Capture the cell that displays the provided text and extract its (x, y) central coordinate. 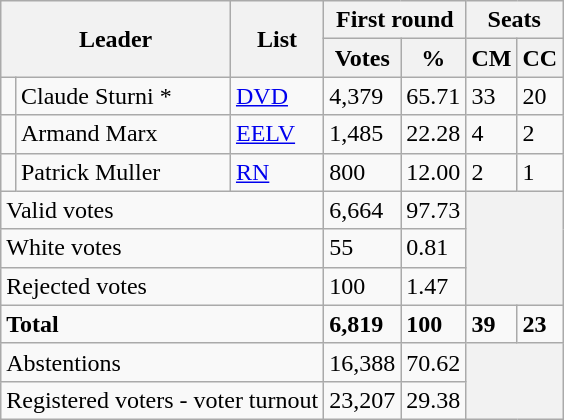
65.71 (434, 96)
22.28 (434, 134)
800 (362, 172)
29.38 (434, 400)
Abstentions (162, 362)
1.47 (434, 286)
Armand Marx (122, 134)
0.81 (434, 248)
39 (492, 324)
Claude Sturni * (122, 96)
33 (492, 96)
% (434, 58)
55 (362, 248)
Leader (116, 39)
Total (162, 324)
4 (492, 134)
Patrick Muller (122, 172)
DVD (276, 96)
70.62 (434, 362)
List (276, 39)
First round (395, 20)
4,379 (362, 96)
20 (540, 96)
RN (276, 172)
12.00 (434, 172)
97.73 (434, 210)
6,664 (362, 210)
Registered voters - voter turnout (162, 400)
EELV (276, 134)
White votes (162, 248)
1 (540, 172)
16,388 (362, 362)
23 (540, 324)
1,485 (362, 134)
CC (540, 58)
Seats (514, 20)
CM (492, 58)
Rejected votes (162, 286)
Valid votes (162, 210)
Votes (362, 58)
23,207 (362, 400)
6,819 (362, 324)
